Locate the cell with the specified text and output its [x, y] center coordinate. 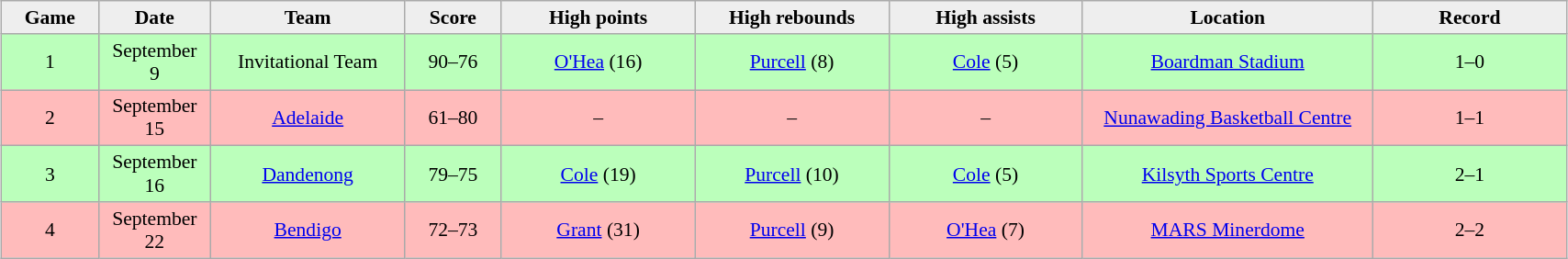
O'Hea (7) [986, 230]
90–76 [454, 62]
1 [50, 62]
2 [50, 118]
September 16 [154, 175]
1–0 [1469, 62]
72–73 [454, 230]
Purcell (10) [791, 175]
Dandenong [308, 175]
O'Hea (16) [599, 62]
Kilsyth Sports Centre [1227, 175]
Purcell (9) [791, 230]
61–80 [454, 118]
Location [1227, 17]
79–75 [454, 175]
Score [454, 17]
September 15 [154, 118]
September 9 [154, 62]
2–2 [1469, 230]
September 22 [154, 230]
Grant (31) [599, 230]
High rebounds [791, 17]
Purcell (8) [791, 62]
Adelaide [308, 118]
3 [50, 175]
High assists [986, 17]
Boardman Stadium [1227, 62]
Bendigo [308, 230]
Invitational Team [308, 62]
Team [308, 17]
Nunawading Basketball Centre [1227, 118]
High points [599, 17]
Date [154, 17]
Record [1469, 17]
Cole (19) [599, 175]
1–1 [1469, 118]
MARS Minerdome [1227, 230]
2–1 [1469, 175]
4 [50, 230]
Game [50, 17]
